Find where the given text appears and provide that cell's center as (X, Y) coordinate. 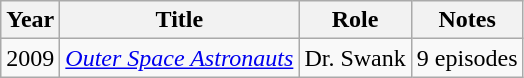
9 episodes (467, 58)
Outer Space Astronauts (180, 58)
2009 (30, 58)
Dr. Swank (355, 58)
Role (355, 20)
Notes (467, 20)
Title (180, 20)
Year (30, 20)
